Find where the given text appears and provide that cell's center as [X, Y] coordinate. 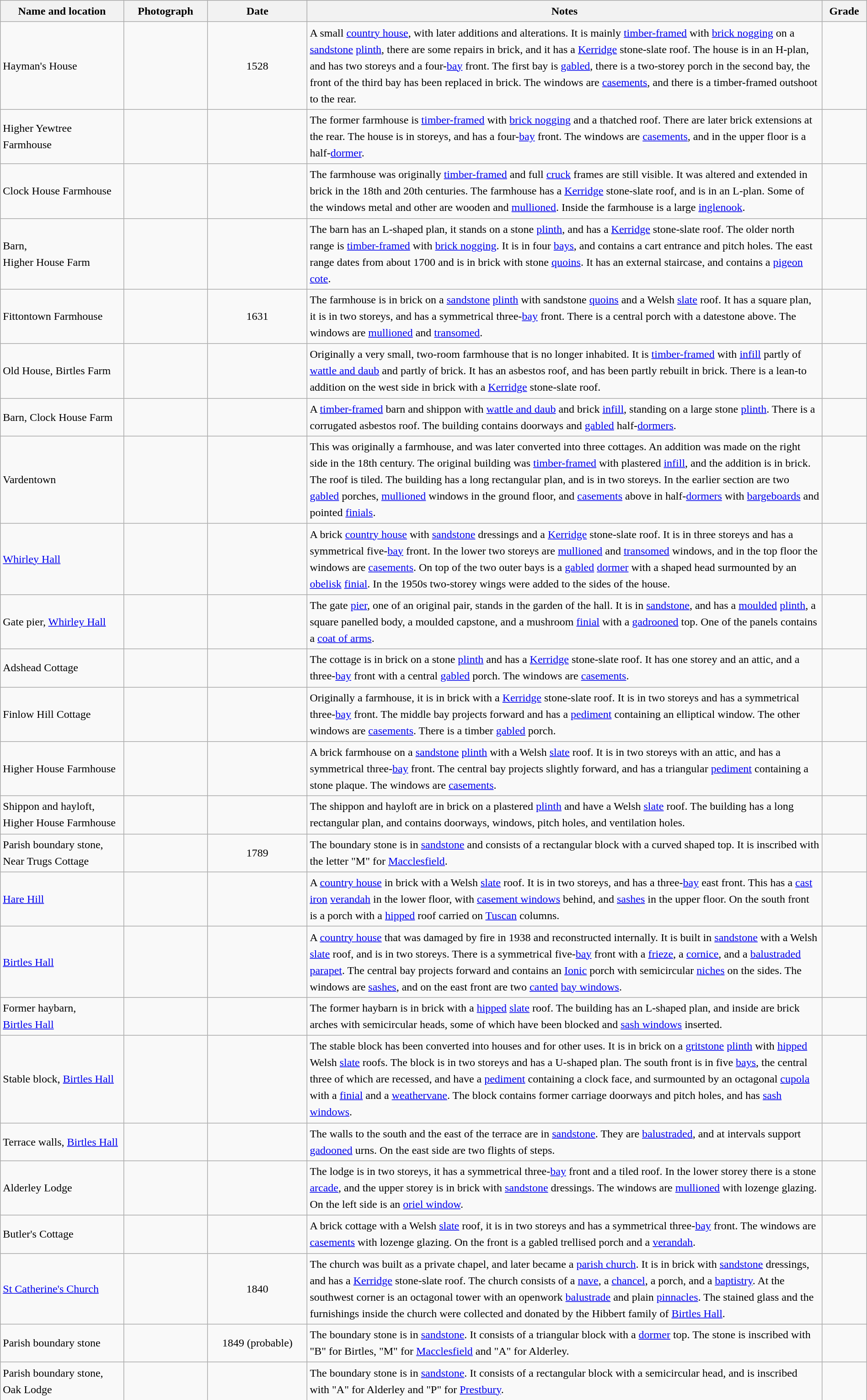
Gate pier, Whirley Hall [62, 621]
Butler's Cottage [62, 1234]
1849 (probable) [257, 1343]
1528 [257, 66]
Birtles Hall [62, 962]
Shippon and hayloft, Higher House Farmhouse [62, 815]
Whirley Hall [62, 559]
Barn, Clock House Farm [62, 417]
Higher Yewtree Farmhouse [62, 136]
Name and location [62, 11]
Finlow Hill Cottage [62, 715]
1631 [257, 317]
Alderley Lodge [62, 1188]
St Catherine's Church [62, 1288]
1789 [257, 853]
Terrace walls, Birtles Hall [62, 1142]
Adshead Cottage [62, 668]
1840 [257, 1288]
Parish boundary stone [62, 1343]
Photograph [166, 11]
Old House, Birtles Farm [62, 371]
Higher House Farmhouse [62, 769]
Stable block, Birtles Hall [62, 1079]
Fittontown Farmhouse [62, 317]
Notes [564, 11]
Parish boundary stone,Near Trugs Cottage [62, 853]
Parish boundary stone,Oak Lodge [62, 1381]
Clock House Farmhouse [62, 191]
Grade [844, 11]
Date [257, 11]
Hare Hill [62, 899]
Vardentown [62, 479]
Hayman's House [62, 66]
Barn,Higher House Farm [62, 253]
Former haybarn,Birtles Hall [62, 1017]
